Provide the (x, y) coordinate of the cell's center where the given text is located.  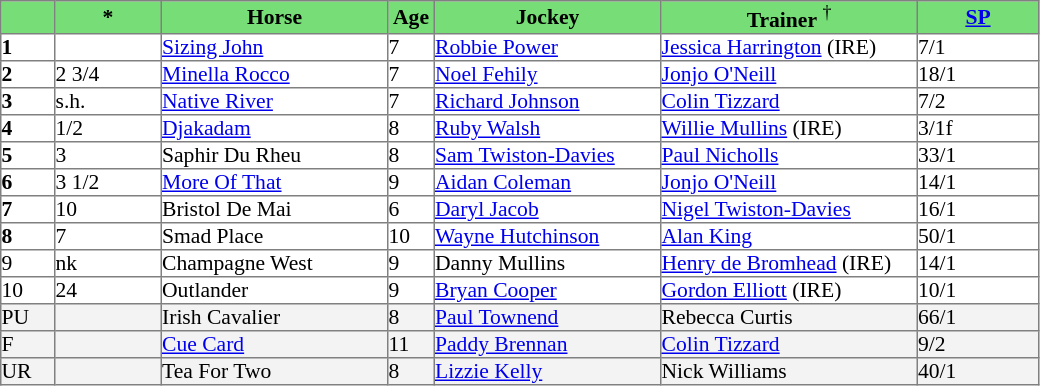
* (108, 18)
Minella Rocco (274, 74)
UR (28, 370)
7/1 (978, 46)
Paul Townend (547, 316)
Horse (274, 18)
Gordon Elliott (IRE) (789, 290)
s.h. (108, 100)
Smad Place (274, 236)
1 (28, 46)
5 (28, 154)
3/1f (978, 128)
Irish Cavalier (274, 316)
1/2 (108, 128)
Saphir Du Rheu (274, 154)
9/2 (978, 344)
Ruby Walsh (547, 128)
Age (411, 18)
Rebecca Curtis (789, 316)
Tea For Two (274, 370)
Lizzie Kelly (547, 370)
50/1 (978, 236)
Willie Mullins (IRE) (789, 128)
Champagne West (274, 262)
Native River (274, 100)
More Of That (274, 182)
Alan King (789, 236)
Nigel Twiston-Davies (789, 208)
3 1/2 (108, 182)
Robbie Power (547, 46)
Jockey (547, 18)
Nick Williams (789, 370)
Djakadam (274, 128)
4 (28, 128)
Bristol De Mai (274, 208)
7/2 (978, 100)
Paddy Brennan (547, 344)
Wayne Hutchinson (547, 236)
2 (28, 74)
nk (108, 262)
SP (978, 18)
2 3/4 (108, 74)
Aidan Coleman (547, 182)
Henry de Bromhead (IRE) (789, 262)
Danny Mullins (547, 262)
Bryan Cooper (547, 290)
Sizing John (274, 46)
11 (411, 344)
Daryl Jacob (547, 208)
66/1 (978, 316)
Richard Johnson (547, 100)
Trainer † (789, 18)
24 (108, 290)
F (28, 344)
Noel Fehily (547, 74)
Sam Twiston-Davies (547, 154)
10/1 (978, 290)
33/1 (978, 154)
18/1 (978, 74)
Jessica Harrington (IRE) (789, 46)
16/1 (978, 208)
40/1 (978, 370)
PU (28, 316)
Paul Nicholls (789, 154)
Cue Card (274, 344)
Outlander (274, 290)
